For the text-containing cell, return its midpoint in [x, y] coordinate format. 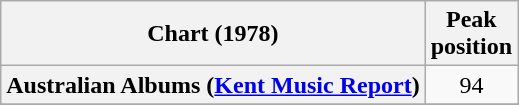
Australian Albums (Kent Music Report) [213, 85]
94 [471, 85]
Chart (1978) [213, 34]
Peakposition [471, 34]
